Extract the (X, Y) coordinate from the center of the cell holding the provided text.  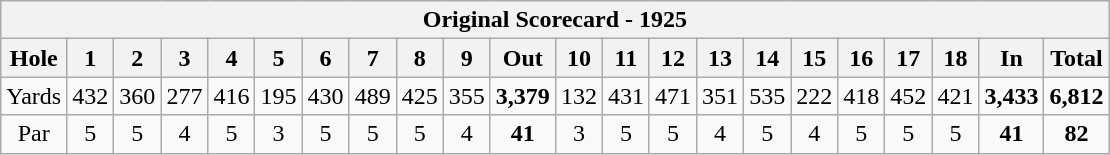
421 (956, 96)
132 (578, 96)
Original Scorecard - 1925 (555, 20)
1 (90, 58)
416 (232, 96)
17 (908, 58)
7 (372, 58)
11 (626, 58)
6 (326, 58)
Hole (34, 58)
432 (90, 96)
489 (372, 96)
Par (34, 134)
425 (420, 96)
360 (138, 96)
Yards (34, 96)
195 (278, 96)
9 (466, 58)
Out (522, 58)
355 (466, 96)
3,433 (1012, 96)
82 (1076, 134)
10 (578, 58)
430 (326, 96)
6,812 (1076, 96)
12 (672, 58)
452 (908, 96)
535 (768, 96)
431 (626, 96)
8 (420, 58)
18 (956, 58)
14 (768, 58)
418 (862, 96)
In (1012, 58)
13 (720, 58)
351 (720, 96)
222 (814, 96)
Total (1076, 58)
16 (862, 58)
15 (814, 58)
3,379 (522, 96)
277 (184, 96)
471 (672, 96)
2 (138, 58)
